Return (X, Y) of the center of cell containing provided text 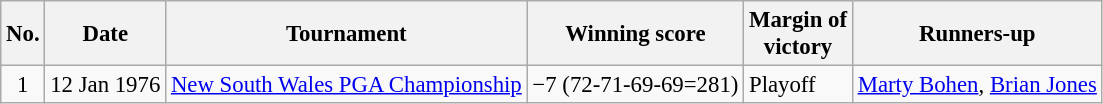
−7 (72-71-69-69=281) (636, 85)
Playoff (798, 85)
Runners-up (977, 34)
Tournament (346, 34)
Margin ofvictory (798, 34)
Marty Bohen, Brian Jones (977, 85)
New South Wales PGA Championship (346, 85)
12 Jan 1976 (106, 85)
Date (106, 34)
Winning score (636, 34)
No. (23, 34)
1 (23, 85)
